From the cell containing the given text, extract its center point as (x, y) coordinate. 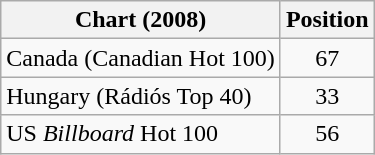
Chart (2008) (141, 20)
67 (327, 58)
US Billboard Hot 100 (141, 134)
Hungary (Rádiós Top 40) (141, 96)
Canada (Canadian Hot 100) (141, 58)
33 (327, 96)
Position (327, 20)
56 (327, 134)
